Return [x, y] of the center of cell containing provided text 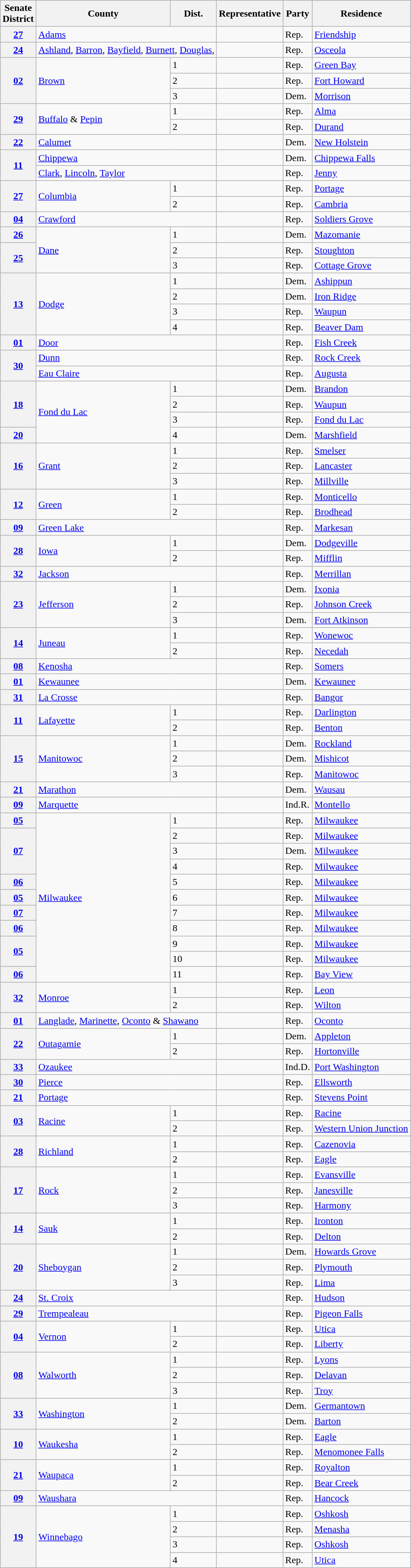
Lima [361, 1283]
Marathon [126, 789]
Crawford [126, 219]
Lafayette [103, 720]
Fort Howard [361, 81]
Brown [103, 81]
Janesville [361, 1190]
16 [18, 466]
Montello [361, 805]
Vernon [103, 1336]
17 [18, 1190]
Door [126, 343]
Chippewa [126, 157]
Adams [126, 34]
Ind.R. [297, 805]
Marshfield [361, 435]
Winnebago [103, 1537]
23 [18, 604]
Menomonee Falls [361, 1452]
Brodhead [361, 512]
Grant [103, 466]
Langlade, Marinette, Oconto & Shawano [126, 1021]
Green Lake [126, 528]
19 [18, 1537]
Dane [103, 250]
Calumet [126, 142]
Pigeon Falls [361, 1313]
La Crosse [126, 697]
Marquette [126, 805]
Clark, Lincoln, Taylor [126, 173]
Wilton [361, 1005]
Dist. [193, 14]
Iowa [103, 551]
Necedah [361, 651]
Royalton [361, 1468]
Western Union Junction [361, 1128]
Walworth [103, 1375]
03 [18, 1121]
Hudson [361, 1298]
Stevens Point [361, 1098]
Ashippun [361, 281]
Residence [361, 14]
Sauk [103, 1229]
02 [18, 81]
Monticello [361, 497]
Millville [361, 481]
Cazenovia [361, 1144]
Barton [361, 1421]
6 [193, 897]
18 [18, 404]
County [103, 14]
Ashland, Barron, Bayfield, Burnett, Douglas, [126, 50]
Columbia [103, 196]
Mazomanie [361, 235]
Iron Ridge [361, 296]
Appleton [361, 1036]
Lancaster [361, 466]
Leon [361, 990]
Hancock [361, 1498]
Juneau [103, 643]
Smelser [361, 451]
Dodge [103, 304]
Port Washington [361, 1067]
Monroe [103, 998]
9 [193, 944]
Jefferson [103, 604]
Bear Creek [361, 1483]
Markesan [361, 528]
Evansville [361, 1174]
Green [103, 504]
15 [18, 759]
Beaver Dam [361, 327]
31 [18, 697]
Ironton [361, 1221]
Friendship [361, 34]
Delton [361, 1236]
Delavan [361, 1375]
7 [193, 913]
Party [297, 14]
Outagamie [103, 1044]
Liberty [361, 1344]
Menasha [361, 1529]
Green Bay [361, 65]
Washington [103, 1413]
Cottage Grove [361, 266]
Johnson Creek [361, 604]
Howards Grove [361, 1252]
Rock [103, 1190]
Brandon [361, 389]
Fort Atkinson [361, 620]
Rockland [361, 743]
Jackson [126, 574]
St. Croix [126, 1298]
Cambria [361, 204]
Osceola [361, 50]
Somers [361, 666]
Germantown [361, 1406]
Kenosha [126, 666]
5 [193, 882]
Ellsworth [361, 1082]
Dunn [126, 358]
Durand [361, 127]
Bangor [361, 697]
Alma [361, 111]
Waupaca [103, 1475]
Jenny [361, 173]
Augusta [361, 373]
New Holstein [361, 142]
Darlington [361, 713]
Lyons [361, 1360]
Soldiers Grove [361, 219]
12 [18, 504]
Plymouth [361, 1267]
Merrillan [361, 574]
Ozaukee [126, 1067]
Chippewa Falls [361, 157]
Ixonia [361, 589]
Wausau [361, 789]
13 [18, 304]
Bay View [361, 974]
Morrison [361, 96]
Sheboygan [103, 1267]
Wonewoc [361, 635]
SenateDistrict [18, 14]
Stoughton [361, 250]
8 [193, 928]
Waukesha [103, 1445]
Troy [361, 1390]
Mifflin [361, 558]
Oconto [361, 1021]
Ind.D. [297, 1067]
Richland [103, 1151]
26 [18, 235]
Hortonville [361, 1051]
Rock Creek [361, 358]
Trempealeau [126, 1313]
Eau Claire [126, 373]
Representative [250, 14]
25 [18, 258]
Mishicot [361, 759]
Harmony [361, 1206]
Dodgeville [361, 543]
Pierce [126, 1082]
Waushara [126, 1498]
Fish Creek [361, 343]
Buffalo & Pepin [103, 119]
Benton [361, 728]
